Search for the cell housing the specified text and yield its (x, y) center coordinate. 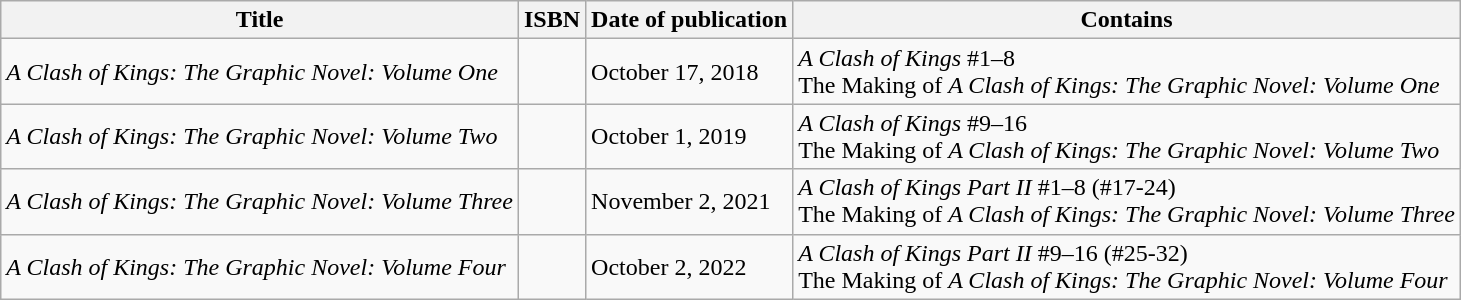
A Clash of Kings #1–8The Making of A Clash of Kings: The Graphic Novel: Volume One (1127, 72)
A Clash of Kings: The Graphic Novel: Volume One (260, 72)
A Clash of Kings: The Graphic Novel: Volume Four (260, 266)
Date of publication (690, 20)
A Clash of Kings Part II #1–8 (#17-24)The Making of A Clash of Kings: The Graphic Novel: Volume Three (1127, 202)
A Clash of Kings: The Graphic Novel: Volume Three (260, 202)
Title (260, 20)
October 2, 2022 (690, 266)
ISBN (552, 20)
Contains (1127, 20)
A Clash of Kings Part II #9–16 (#25-32)The Making of A Clash of Kings: The Graphic Novel: Volume Four (1127, 266)
A Clash of Kings #9–16The Making of A Clash of Kings: The Graphic Novel: Volume Two (1127, 136)
A Clash of Kings: The Graphic Novel: Volume Two (260, 136)
October 1, 2019 (690, 136)
October 17, 2018 (690, 72)
November 2, 2021 (690, 202)
